Output the (x, y) coordinate of the center of the cell containing the given text.  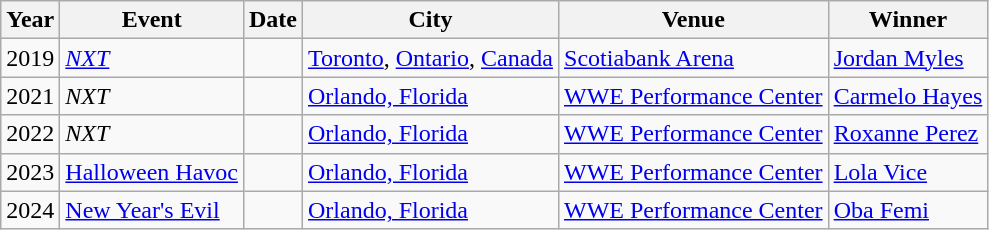
City (431, 20)
New Year's Evil (152, 210)
Winner (908, 20)
Venue (694, 20)
Event (152, 20)
Roxanne Perez (908, 134)
Lola Vice (908, 172)
2024 (30, 210)
Date (272, 20)
2022 (30, 134)
Halloween Havoc (152, 172)
Carmelo Hayes (908, 96)
2021 (30, 96)
Scotiabank Arena (694, 58)
Year (30, 20)
Oba Femi (908, 210)
Toronto, Ontario, Canada (431, 58)
2023 (30, 172)
2019 (30, 58)
Jordan Myles (908, 58)
